Output the [x, y] coordinate of the center of the cell containing the given text.  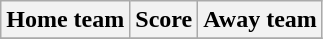
Away team [260, 20]
Score [164, 20]
Home team [66, 20]
